Output the [x, y] coordinate of the center of the cell containing the given text.  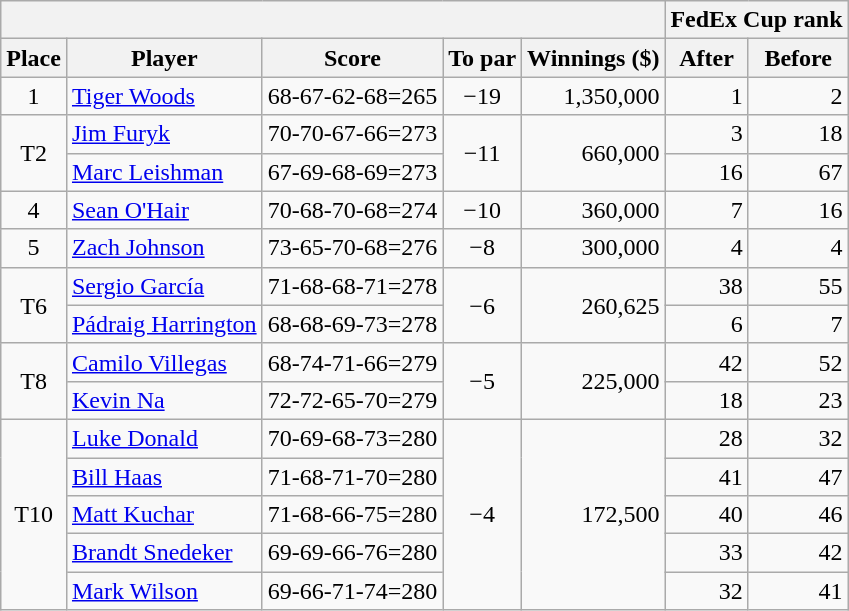
Player [164, 58]
Jim Furyk [164, 134]
660,000 [594, 153]
73-65-70-68=276 [352, 248]
23 [798, 400]
225,000 [594, 381]
Luke Donald [164, 438]
40 [706, 515]
−6 [482, 305]
Mark Wilson [164, 591]
Sean O'Hair [164, 210]
Winnings ($) [594, 58]
After [706, 58]
72-72-65-70=279 [352, 400]
71-68-68-71=278 [352, 286]
70-69-68-73=280 [352, 438]
3 [706, 134]
−8 [482, 248]
360,000 [594, 210]
69-69-66-76=280 [352, 553]
172,500 [594, 514]
−10 [482, 210]
70-70-67-66=273 [352, 134]
Pádraig Harrington [164, 324]
Brandt Snedeker [164, 553]
71-68-66-75=280 [352, 515]
Sergio García [164, 286]
68-74-71-66=279 [352, 362]
5 [34, 248]
71-68-71-70=280 [352, 477]
300,000 [594, 248]
FedEx Cup rank [756, 20]
Zach Johnson [164, 248]
To par [482, 58]
Before [798, 58]
6 [706, 324]
28 [706, 438]
Tiger Woods [164, 96]
Marc Leishman [164, 172]
−5 [482, 381]
260,625 [594, 305]
Matt Kuchar [164, 515]
46 [798, 515]
Score [352, 58]
T10 [34, 514]
47 [798, 477]
55 [798, 286]
Bill Haas [164, 477]
67-69-68-69=273 [352, 172]
Place [34, 58]
T2 [34, 153]
T8 [34, 381]
1,350,000 [594, 96]
70-68-70-68=274 [352, 210]
68-67-62-68=265 [352, 96]
2 [798, 96]
38 [706, 286]
−11 [482, 153]
T6 [34, 305]
33 [706, 553]
−19 [482, 96]
−4 [482, 514]
67 [798, 172]
52 [798, 362]
Camilo Villegas [164, 362]
69-66-71-74=280 [352, 591]
68-68-69-73=278 [352, 324]
Kevin Na [164, 400]
